Search for the cell housing the specified text and yield its [x, y] center coordinate. 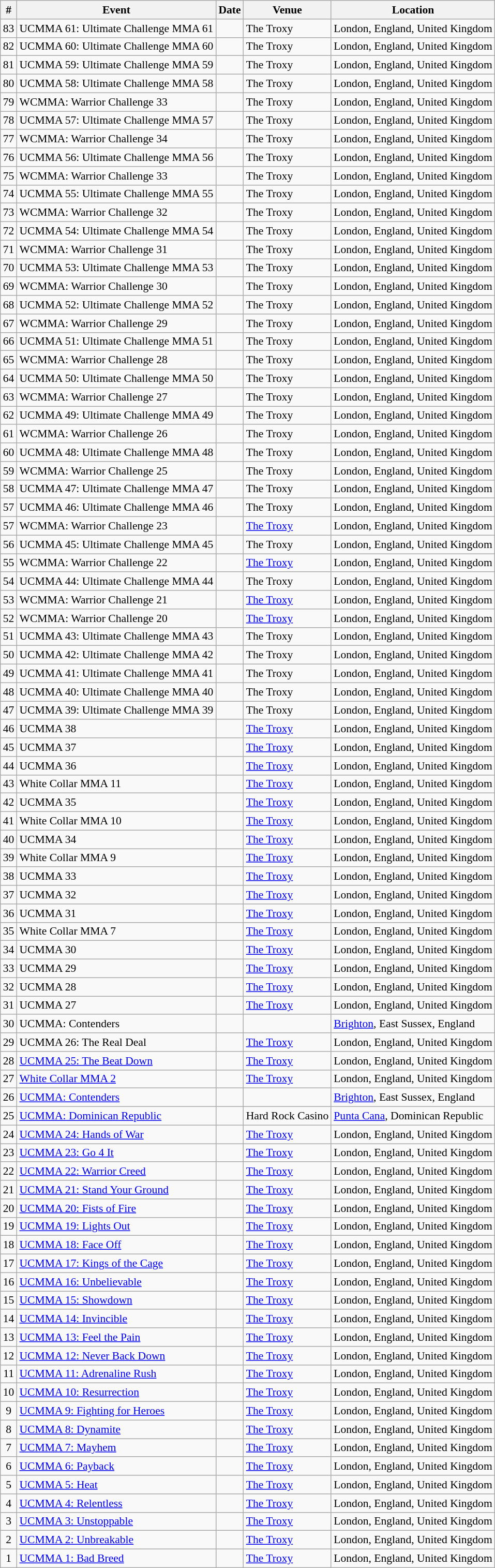
Venue [288, 10]
9 [9, 1411]
65 [9, 360]
63 [9, 397]
5 [9, 1485]
UCMMA 31 [116, 913]
77 [9, 139]
17 [9, 1264]
WCMMA: Warrior Challenge 28 [116, 360]
UCMMA 45: Ultimate Challenge MMA 45 [116, 544]
6 [9, 1467]
UCMMA 52: Ultimate Challenge MMA 52 [116, 305]
WCMMA: Warrior Challenge 29 [116, 323]
42 [9, 803]
UCMMA 47: Ultimate Challenge MMA 47 [116, 489]
WCMMA: Warrior Challenge 26 [116, 434]
White Collar MMA 2 [116, 1079]
UCMMA 28 [116, 987]
WCMMA: Warrior Challenge 27 [116, 397]
UCMMA 2: Unbreakable [116, 1540]
UCMMA 54: Ultimate Challenge MMA 54 [116, 231]
68 [9, 305]
67 [9, 323]
13 [9, 1337]
27 [9, 1079]
70 [9, 268]
UCMMA 24: Hands of War [116, 1134]
UCMMA 53: Ultimate Challenge MMA 53 [116, 268]
80 [9, 84]
UCMMA 38 [116, 729]
55 [9, 563]
UCMMA 43: Ultimate Challenge MMA 43 [116, 637]
11 [9, 1374]
WCMMA: Warrior Challenge 34 [116, 139]
UCMMA 44: Ultimate Challenge MMA 44 [116, 582]
UCMMA 56: Ultimate Challenge MMA 56 [116, 157]
UCMMA 23: Go 4 It [116, 1153]
75 [9, 176]
UCMMA 1: Bad Breed [116, 1559]
62 [9, 416]
WCMMA: Warrior Challenge 22 [116, 563]
UCMMA 25: The Beat Down [116, 1061]
UCMMA 16: Unbelievable [116, 1282]
UCMMA 59: Ultimate Challenge MMA 59 [116, 65]
72 [9, 231]
4 [9, 1503]
44 [9, 766]
37 [9, 895]
59 [9, 471]
29 [9, 1042]
10 [9, 1393]
30 [9, 1024]
# [9, 10]
51 [9, 637]
UCMMA 30 [116, 950]
UCMMA 48: Ultimate Challenge MMA 48 [116, 452]
UCMMA 32 [116, 895]
UCMMA 15: Showdown [116, 1300]
18 [9, 1245]
69 [9, 287]
UCMMA 42: Ultimate Challenge MMA 42 [116, 655]
64 [9, 379]
UCMMA 50: Ultimate Challenge MMA 50 [116, 379]
45 [9, 747]
WCMMA: Warrior Challenge 21 [116, 600]
52 [9, 618]
33 [9, 969]
81 [9, 65]
White Collar MMA 10 [116, 821]
66 [9, 342]
21 [9, 1190]
White Collar MMA 11 [116, 784]
UCMMA 34 [116, 839]
61 [9, 434]
UCMMA 35 [116, 803]
82 [9, 47]
54 [9, 582]
UCMMA 46: Ultimate Challenge MMA 46 [116, 508]
16 [9, 1282]
40 [9, 839]
56 [9, 544]
20 [9, 1208]
7 [9, 1448]
73 [9, 213]
28 [9, 1061]
79 [9, 102]
3 [9, 1521]
UCMMA 18: Face Off [116, 1245]
WCMMA: Warrior Challenge 30 [116, 287]
50 [9, 655]
UCMMA 9: Fighting for Heroes [116, 1411]
53 [9, 600]
WCMMA: Warrior Challenge 25 [116, 471]
74 [9, 194]
UCMMA: Dominican Republic [116, 1116]
White Collar MMA 9 [116, 858]
WCMMA: Warrior Challenge 31 [116, 249]
WCMMA: Warrior Challenge 32 [116, 213]
UCMMA 61: Ultimate Challenge MMA 61 [116, 28]
UCMMA 20: Fists of Fire [116, 1208]
UCMMA 55: Ultimate Challenge MMA 55 [116, 194]
UCMMA 51: Ultimate Challenge MMA 51 [116, 342]
25 [9, 1116]
UCMMA 17: Kings of the Cage [116, 1264]
58 [9, 489]
22 [9, 1172]
UCMMA 10: Resurrection [116, 1393]
UCMMA 39: Ultimate Challenge MMA 39 [116, 711]
32 [9, 987]
UCMMA 19: Lights Out [116, 1226]
78 [9, 121]
UCMMA 58: Ultimate Challenge MMA 58 [116, 84]
Event [116, 10]
76 [9, 157]
UCMMA 11: Adrenaline Rush [116, 1374]
UCMMA 40: Ultimate Challenge MMA 40 [116, 692]
Location [413, 10]
35 [9, 931]
23 [9, 1153]
UCMMA 6: Payback [116, 1467]
UCMMA 26: The Real Deal [116, 1042]
WCMMA: Warrior Challenge 23 [116, 526]
UCMMA 57: Ultimate Challenge MMA 57 [116, 121]
White Collar MMA 7 [116, 931]
UCMMA 5: Heat [116, 1485]
UCMMA 60: Ultimate Challenge MMA 60 [116, 47]
UCMMA 49: Ultimate Challenge MMA 49 [116, 416]
UCMMA 22: Warrior Creed [116, 1172]
24 [9, 1134]
UCMMA 3: Unstoppable [116, 1521]
26 [9, 1098]
38 [9, 877]
47 [9, 711]
UCMMA 12: Never Back Down [116, 1356]
UCMMA 7: Mayhem [116, 1448]
46 [9, 729]
UCMMA 13: Feel the Pain [116, 1337]
8 [9, 1429]
1 [9, 1559]
UCMMA 29 [116, 969]
34 [9, 950]
31 [9, 1005]
2 [9, 1540]
UCMMA 33 [116, 877]
39 [9, 858]
41 [9, 821]
43 [9, 784]
36 [9, 913]
71 [9, 249]
Date [230, 10]
14 [9, 1319]
Hard Rock Casino [288, 1116]
WCMMA: Warrior Challenge 20 [116, 618]
48 [9, 692]
12 [9, 1356]
49 [9, 674]
83 [9, 28]
Punta Cana, Dominican Republic [413, 1116]
UCMMA 27 [116, 1005]
UCMMA 41: Ultimate Challenge MMA 41 [116, 674]
UCMMA 14: Invincible [116, 1319]
UCMMA 37 [116, 747]
UCMMA 8: Dynamite [116, 1429]
UCMMA 4: Relentless [116, 1503]
15 [9, 1300]
19 [9, 1226]
UCMMA 36 [116, 766]
60 [9, 452]
UCMMA 21: Stand Your Ground [116, 1190]
